From the cell containing the given text, extract its center point as [x, y] coordinate. 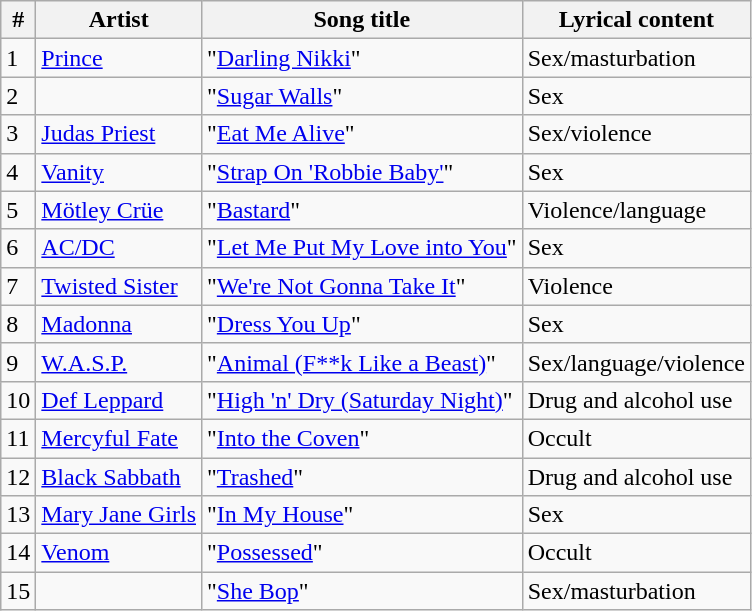
6 [18, 248]
Violence [636, 286]
Mötley Crüe [119, 210]
12 [18, 477]
"She Bop" [362, 591]
1 [18, 58]
AC/DC [119, 248]
"Eat Me Alive" [362, 134]
Lyrical content [636, 20]
9 [18, 362]
"Sugar Walls" [362, 96]
"Into the Coven" [362, 438]
Sex/language/violence [636, 362]
Mercyful Fate [119, 438]
# [18, 20]
5 [18, 210]
Song title [362, 20]
Vanity [119, 172]
3 [18, 134]
Madonna [119, 324]
"Let Me Put My Love into You" [362, 248]
8 [18, 324]
"Possessed" [362, 553]
"Animal (F**k Like a Beast)" [362, 362]
"Strap On 'Robbie Baby'" [362, 172]
"In My House" [362, 515]
13 [18, 515]
Prince [119, 58]
"Darling Nikki" [362, 58]
W.A.S.P. [119, 362]
"High 'n' Dry (Saturday Night)" [362, 400]
7 [18, 286]
2 [18, 96]
"We're Not Gonna Take It" [362, 286]
Violence/language [636, 210]
"Dress You Up" [362, 324]
Mary Jane Girls [119, 515]
Sex/violence [636, 134]
Judas Priest [119, 134]
11 [18, 438]
Black Sabbath [119, 477]
"Trashed" [362, 477]
Twisted Sister [119, 286]
4 [18, 172]
15 [18, 591]
"Bastard" [362, 210]
Def Leppard [119, 400]
10 [18, 400]
14 [18, 553]
Venom [119, 553]
Artist [119, 20]
